For the text-containing cell, return its midpoint in [X, Y] coordinate format. 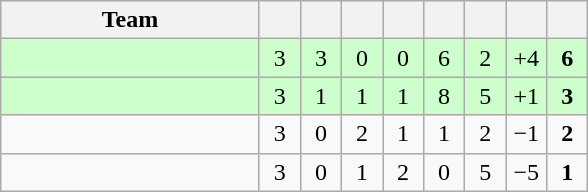
−1 [526, 134]
+1 [526, 96]
+4 [526, 58]
Team [130, 20]
8 [444, 96]
−5 [526, 172]
